Determine the [x, y] coordinate at the center of the cell enclosing the given text.  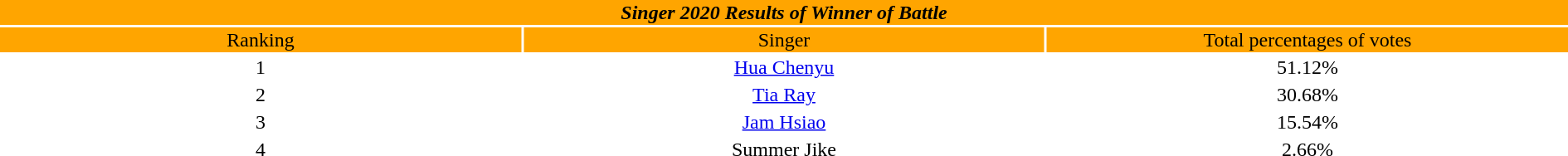
15.54% [1307, 122]
2 [261, 95]
Ranking [261, 40]
Hua Chenyu [784, 67]
Tia Ray [784, 95]
Singer 2020 Results of Winner of Battle [784, 12]
3 [261, 122]
1 [261, 67]
Singer [784, 40]
30.68% [1307, 95]
51.12% [1307, 67]
Jam Hsiao [784, 122]
Total percentages of votes [1307, 40]
